Identify which cell holds the provided text, then report its [x, y] central coordinate. 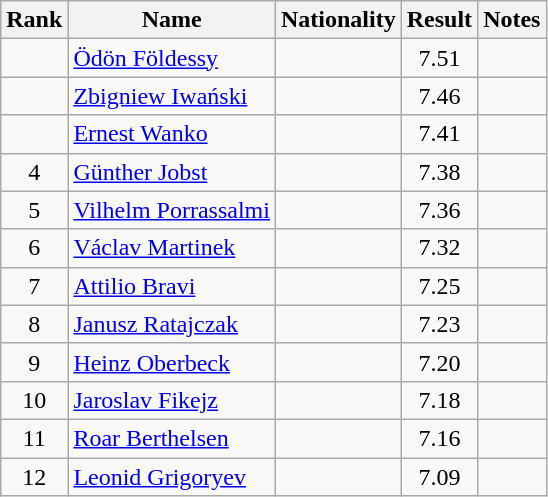
6 [34, 248]
Vilhelm Porrassalmi [172, 210]
7.36 [439, 210]
7.38 [439, 172]
Notes [512, 20]
7.20 [439, 362]
Ernest Wanko [172, 134]
Nationality [338, 20]
Rank [34, 20]
5 [34, 210]
Ödön Földessy [172, 58]
Günther Jobst [172, 172]
Heinz Oberbeck [172, 362]
8 [34, 324]
7.25 [439, 286]
Name [172, 20]
12 [34, 477]
Leonid Grigoryev [172, 477]
9 [34, 362]
Zbigniew Iwański [172, 96]
7 [34, 286]
7.46 [439, 96]
Result [439, 20]
4 [34, 172]
7.09 [439, 477]
7.18 [439, 400]
Roar Berthelsen [172, 438]
Václav Martinek [172, 248]
10 [34, 400]
Jaroslav Fikejz [172, 400]
Attilio Bravi [172, 286]
7.51 [439, 58]
Janusz Ratajczak [172, 324]
7.32 [439, 248]
7.23 [439, 324]
7.16 [439, 438]
7.41 [439, 134]
11 [34, 438]
